Determine the (X, Y) coordinate at the center of the cell enclosing the given text.  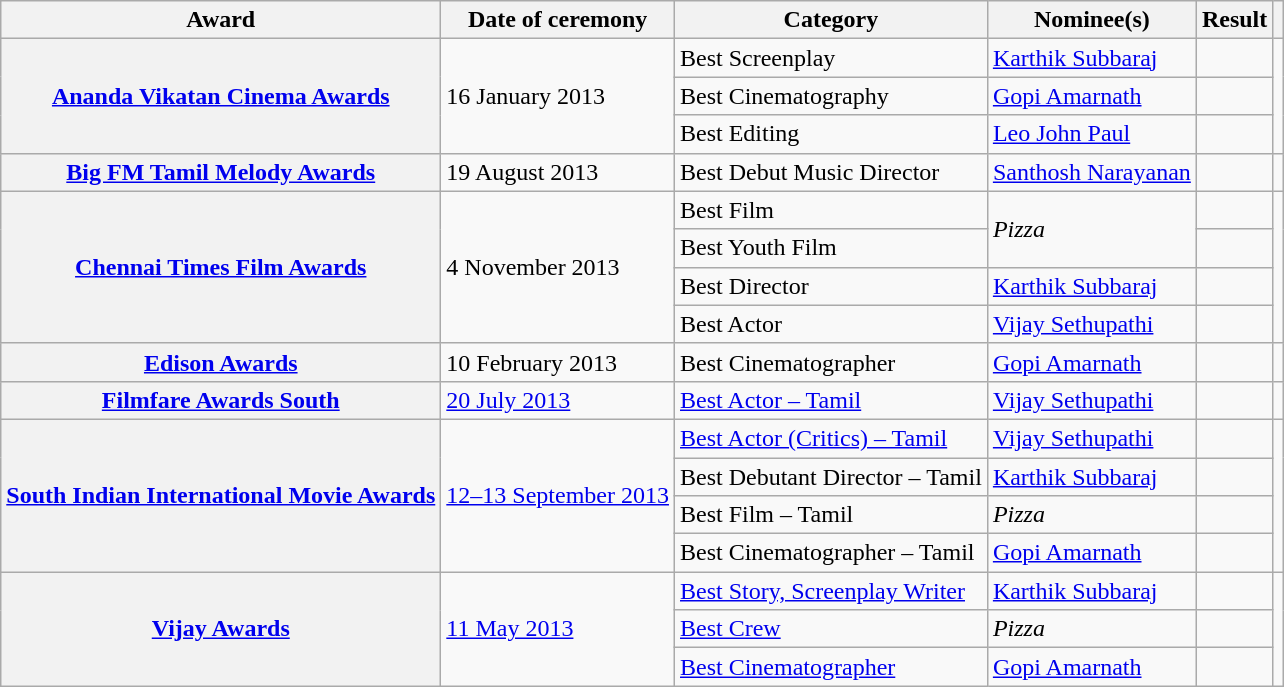
Date of ceremony (558, 20)
16 January 2013 (558, 96)
Result (1234, 20)
20 July 2013 (558, 400)
Filmfare Awards South (221, 400)
4 November 2013 (558, 267)
Best Youth Film (830, 248)
Best Story, Screenplay Writer (830, 591)
10 February 2013 (558, 362)
Best Film – Tamil (830, 515)
Best Film (830, 210)
Best Actor (Critics) – Tamil (830, 438)
Vijay Awards (221, 629)
Best Crew (830, 629)
Best Debut Music Director (830, 172)
Best Editing (830, 134)
12–13 September 2013 (558, 495)
Ananda Vikatan Cinema Awards (221, 96)
Best Director (830, 286)
Big FM Tamil Melody Awards (221, 172)
11 May 2013 (558, 629)
Best Cinematographer – Tamil (830, 553)
Best Debutant Director – Tamil (830, 477)
Santhosh Narayanan (1092, 172)
Nominee(s) (1092, 20)
Best Cinematography (830, 96)
19 August 2013 (558, 172)
South Indian International Movie Awards (221, 495)
Best Screenplay (830, 58)
Leo John Paul (1092, 134)
Chennai Times Film Awards (221, 267)
Category (830, 20)
Best Actor (830, 324)
Edison Awards (221, 362)
Best Actor – Tamil (830, 400)
Award (221, 20)
